Pinpoint the cell where the given text exists, returning its [X, Y] midpoint coordinate. 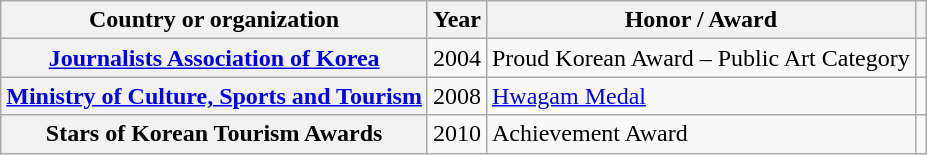
2008 [456, 96]
Ministry of Culture, Sports and Tourism [214, 96]
2010 [456, 134]
Proud Korean Award – Public Art Category [700, 58]
Achievement Award [700, 134]
2004 [456, 58]
Honor / Award [700, 20]
Journalists Association of Korea [214, 58]
Hwagam Medal [700, 96]
Country or organization [214, 20]
Stars of Korean Tourism Awards [214, 134]
Year [456, 20]
